Search for the cell housing the specified text and yield its [X, Y] center coordinate. 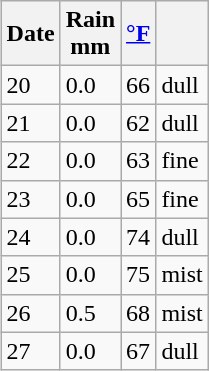
0.5 [90, 313]
23 [30, 199]
24 [30, 237]
26 [30, 313]
62 [138, 123]
Rainmm [90, 34]
68 [138, 313]
22 [30, 161]
25 [30, 275]
Date [30, 34]
27 [30, 351]
66 [138, 85]
63 [138, 161]
20 [30, 85]
°F [138, 34]
65 [138, 199]
67 [138, 351]
21 [30, 123]
74 [138, 237]
75 [138, 275]
